Output the [X, Y] coordinate of the center of the cell containing the given text.  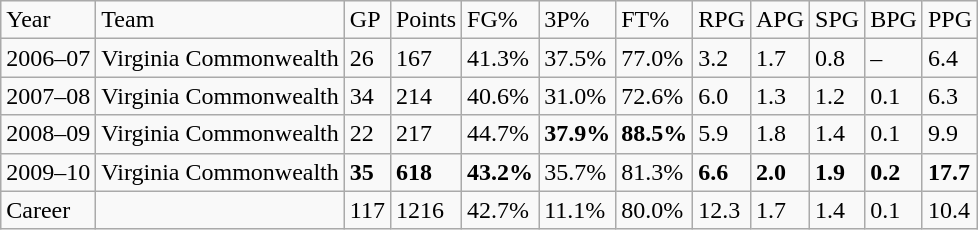
0.8 [838, 58]
BPG [894, 20]
FG% [500, 20]
Year [48, 20]
40.6% [500, 96]
37.9% [578, 134]
88.5% [654, 134]
5.9 [722, 134]
Points [426, 20]
22 [367, 134]
26 [367, 58]
1.9 [838, 172]
2008–09 [48, 134]
117 [367, 210]
2009–10 [48, 172]
77.0% [654, 58]
Team [220, 20]
10.4 [950, 210]
3P% [578, 20]
31.0% [578, 96]
2.0 [780, 172]
3.2 [722, 58]
80.0% [654, 210]
6.3 [950, 96]
1216 [426, 210]
72.6% [654, 96]
35.7% [578, 172]
6.4 [950, 58]
FT% [654, 20]
17.7 [950, 172]
1.2 [838, 96]
2006–07 [48, 58]
42.7% [500, 210]
SPG [838, 20]
81.3% [654, 172]
37.5% [578, 58]
12.3 [722, 210]
43.2% [500, 172]
44.7% [500, 134]
214 [426, 96]
2007–08 [48, 96]
6.0 [722, 96]
217 [426, 134]
34 [367, 96]
0.2 [894, 172]
167 [426, 58]
PPG [950, 20]
41.3% [500, 58]
APG [780, 20]
– [894, 58]
11.1% [578, 210]
9.9 [950, 134]
618 [426, 172]
Career [48, 210]
RPG [722, 20]
1.3 [780, 96]
6.6 [722, 172]
GP [367, 20]
1.8 [780, 134]
35 [367, 172]
